Locate the cell with the specified text and output its [X, Y] center coordinate. 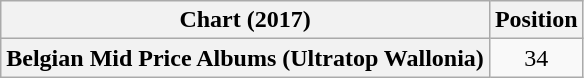
Position [536, 20]
Chart (2017) [246, 20]
34 [536, 58]
Belgian Mid Price Albums (Ultratop Wallonia) [246, 58]
